Return the [x, y] coordinate for the center point of the cell that contains the specified text.  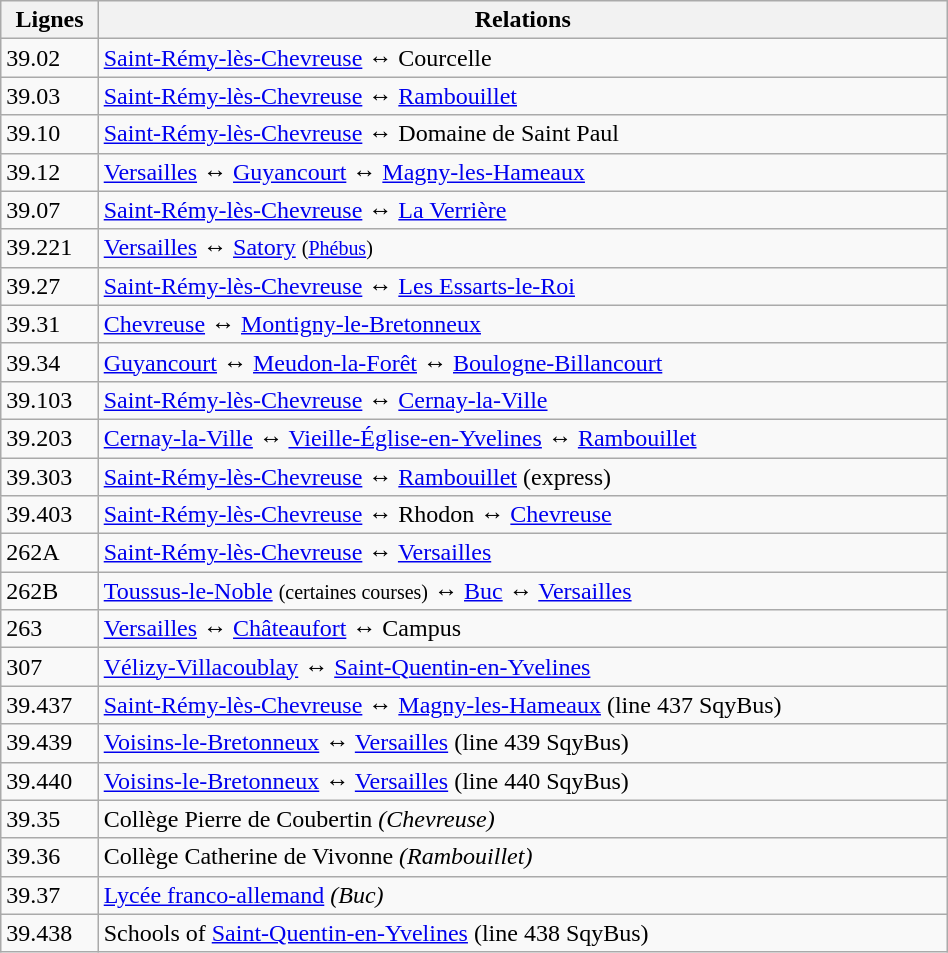
39.03 [50, 96]
39.27 [50, 286]
Versailles ↔ Guyancourt ↔ Magny-les-Hameaux [522, 172]
39.303 [50, 477]
39.35 [50, 819]
Lignes [50, 20]
262B [50, 591]
Saint-Rémy-lès-Chevreuse ↔ Domaine de Saint Paul [522, 134]
Relations [522, 20]
39.10 [50, 134]
39.437 [50, 705]
39.203 [50, 438]
Versailles ↔ Châteaufort ↔ Campus [522, 629]
39.31 [50, 324]
Voisins-le-Bretonneux ↔ Versailles (line 439 SqyBus) [522, 743]
39.02 [50, 58]
263 [50, 629]
Guyancourt ↔ Meudon-la-Forêt ↔ Boulogne-Billancourt [522, 362]
262A [50, 553]
Voisins-le-Bretonneux ↔ Versailles (line 440 SqyBus) [522, 781]
Vélizy-Villacoublay ↔ Saint-Quentin-en-Yvelines [522, 667]
Saint-Rémy-lès-Chevreuse ↔ Cernay-la-Ville [522, 400]
39.36 [50, 857]
39.07 [50, 210]
Saint-Rémy-lès-Chevreuse ↔ Versailles [522, 553]
Toussus-le-Noble (certaines courses) ↔ Buc ↔ Versailles [522, 591]
Collège Catherine de Vivonne (Rambouillet) [522, 857]
39.438 [50, 933]
Saint-Rémy-lès-Chevreuse ↔ La Verrière [522, 210]
Chevreuse ↔ Montigny-le-Bretonneux [522, 324]
Lycée franco-allemand (Buc) [522, 895]
Saint-Rémy-lès-Chevreuse ↔ Rhodon ↔ Chevreuse [522, 515]
307 [50, 667]
Cernay-la-Ville ↔ Vieille-Église-en-Yvelines ↔ Rambouillet [522, 438]
39.440 [50, 781]
39.439 [50, 743]
Saint-Rémy-lès-Chevreuse ↔ Rambouillet (express) [522, 477]
39.103 [50, 400]
Saint-Rémy-lès-Chevreuse ↔ Les Essarts-le-Roi [522, 286]
39.403 [50, 515]
Schools of Saint-Quentin-en-Yvelines (line 438 SqyBus) [522, 933]
39.37 [50, 895]
Saint-Rémy-lès-Chevreuse ↔ Magny-les-Hameaux (line 437 SqyBus) [522, 705]
Collège Pierre de Coubertin (Chevreuse) [522, 819]
Saint-Rémy-lès-Chevreuse ↔ Rambouillet [522, 96]
39.12 [50, 172]
39.34 [50, 362]
39.221 [50, 248]
Versailles ↔ Satory (Phébus) [522, 248]
Saint-Rémy-lès-Chevreuse ↔ Courcelle [522, 58]
